Detect which cell encompasses the target text, then output its (x, y) center coordinate. 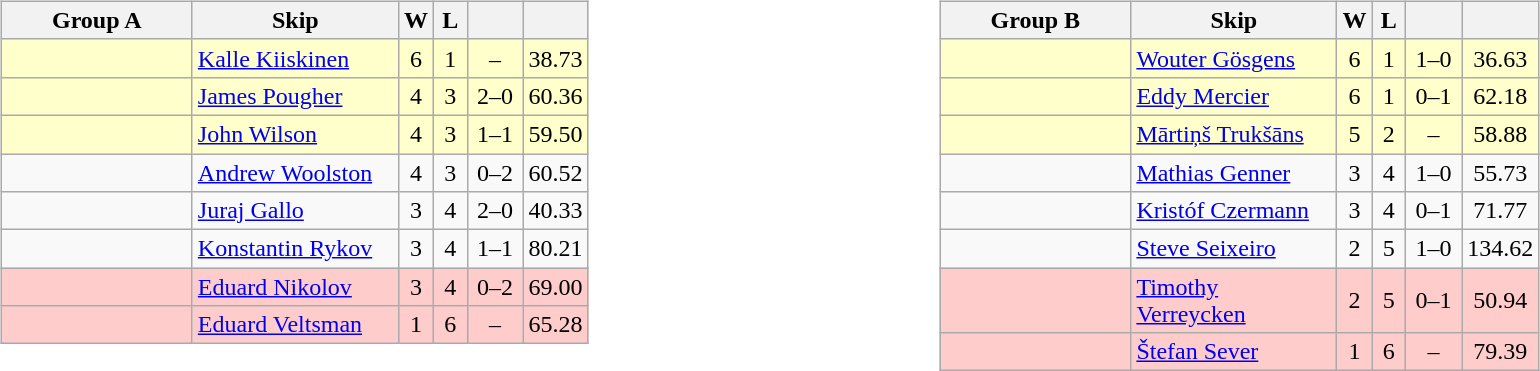
Eduard Nikolov (295, 287)
Wouter Gösgens (1234, 58)
69.00 (556, 287)
50.94 (1500, 300)
Group A (96, 20)
36.63 (1500, 58)
Eduard Veltsman (295, 325)
79.39 (1500, 352)
40.33 (556, 211)
60.52 (556, 173)
Steve Seixeiro (1234, 249)
Group B (1036, 20)
80.21 (556, 249)
James Pougher (295, 96)
Juraj Gallo (295, 211)
Andrew Woolston (295, 173)
Timothy Verreycken (1234, 300)
38.73 (556, 58)
Konstantin Rykov (295, 249)
Kalle Kiiskinen (295, 58)
62.18 (1500, 96)
55.73 (1500, 173)
60.36 (556, 96)
65.28 (556, 325)
59.50 (556, 134)
Mārtiņš Trukšāns (1234, 134)
Mathias Genner (1234, 173)
58.88 (1500, 134)
Štefan Sever (1234, 352)
Kristóf Czermann (1234, 211)
John Wilson (295, 134)
134.62 (1500, 249)
71.77 (1500, 211)
Eddy Mercier (1234, 96)
